Return [X, Y] of the center of cell containing provided text 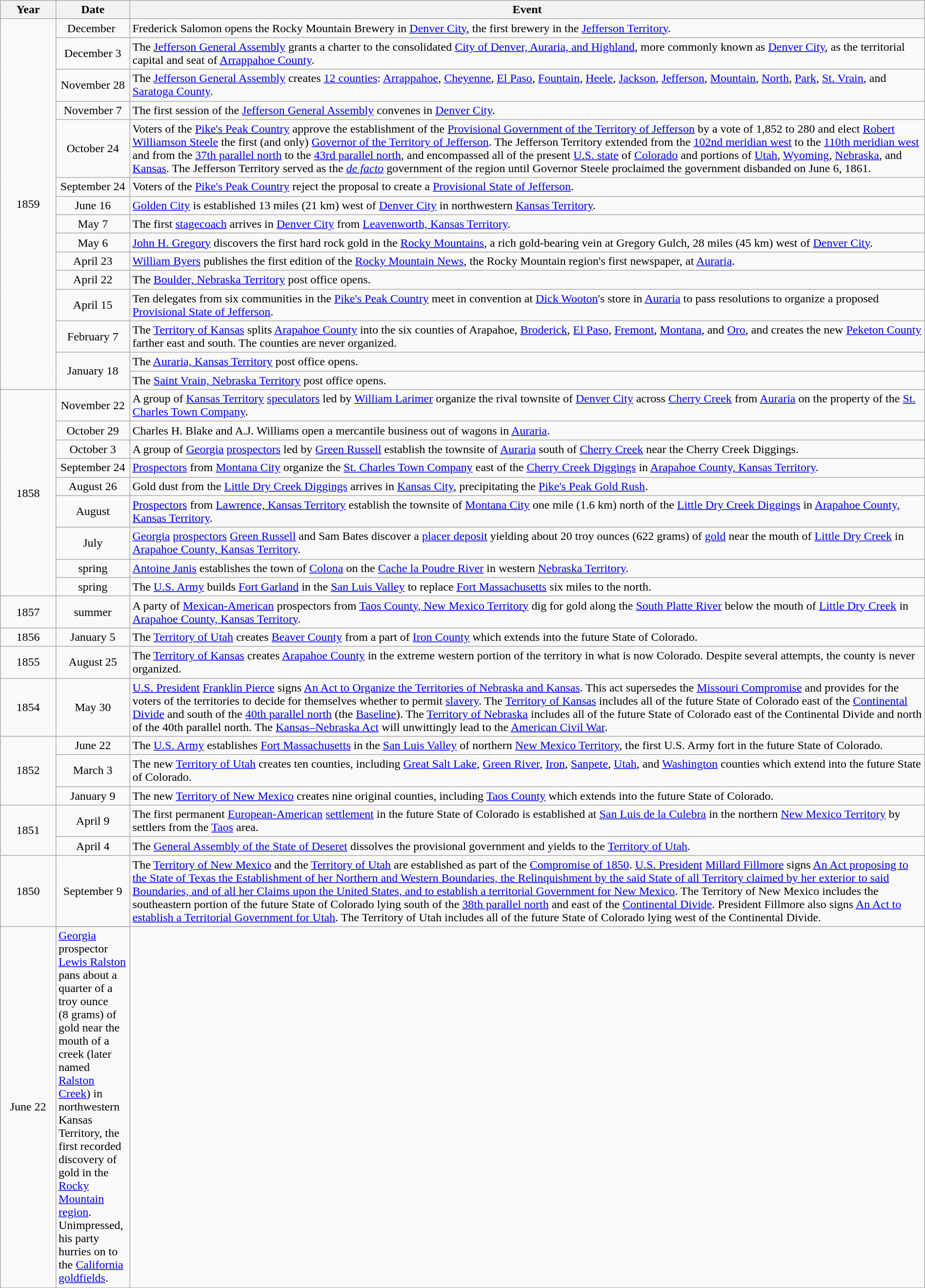
September 9 [93, 891]
The Auraria, Kansas Territory post office opens. [527, 362]
January 9 [93, 796]
The Territory of Utah creates Beaver County from a part of Iron County which extends into the future State of Colorado. [527, 637]
The U.S. Army builds Fort Garland in the San Luis Valley to replace Fort Massachusetts six miles to the north. [527, 587]
January 18 [93, 371]
April 9 [93, 821]
August 26 [93, 486]
January 5 [93, 637]
October 24 [93, 148]
The Boulder, Nebraska Territory post office opens. [527, 279]
Frederick Salomon opens the Rocky Mountain Brewery in Denver City, the first brewery in the Jefferson Territory. [527, 28]
November 7 [93, 110]
November 22 [93, 406]
1851 [28, 830]
December [93, 28]
July [93, 543]
1852 [28, 771]
Date [93, 10]
Prospectors from Montana City organize the St. Charles Town Company east of the Cherry Creek Diggings in Arapahoe County, Kansas Territory. [527, 468]
The new Territory of New Mexico creates nine original counties, including Taos County which extends into the future State of Colorado. [527, 796]
The General Assembly of the State of Deseret dissolves the provisional government and yields to the Territory of Utah. [527, 846]
1854 [28, 707]
The first stagecoach arrives in Denver City from Leavenworth, Kansas Territory. [527, 224]
November 28 [93, 85]
The Saint Vrain, Nebraska Territory post office opens. [527, 380]
May 7 [93, 224]
William Byers publishes the first edition of the Rocky Mountain News, the Rocky Mountain region's first newspaper, at Auraria. [527, 261]
February 7 [93, 337]
October 29 [93, 431]
April 15 [93, 304]
May 30 [93, 707]
March 3 [93, 771]
April 4 [93, 846]
1855 [28, 662]
August [93, 511]
1859 [28, 204]
Golden City is established 13 miles (21 km) west of Denver City in northwestern Kansas Territory. [527, 205]
June 16 [93, 205]
Charles H. Blake and A.J. Williams open a mercantile business out of wagons in Auraria. [527, 431]
Voters of the Pike's Peak Country reject the proposal to create a Provisional State of Jefferson. [527, 187]
1850 [28, 891]
December 3 [93, 54]
Event [527, 10]
The first session of the Jefferson General Assembly convenes in Denver City. [527, 110]
October 3 [93, 449]
1857 [28, 612]
A group of Georgia prospectors led by Green Russell establish the townsite of Auraria south of Cherry Creek near the Cherry Creek Diggings. [527, 449]
April 22 [93, 279]
Antoine Janis establishes the town of Colona on the Cache la Poudre River in western Nebraska Territory. [527, 568]
summer [93, 612]
April 23 [93, 261]
May 6 [93, 242]
Gold dust from the Little Dry Creek Diggings arrives in Kansas City, precipitating the Pike's Peak Gold Rush. [527, 486]
Year [28, 10]
1856 [28, 637]
1858 [28, 493]
August 25 [93, 662]
